Scan for the cell matching the given text and deliver its (x, y) coordinate at center. 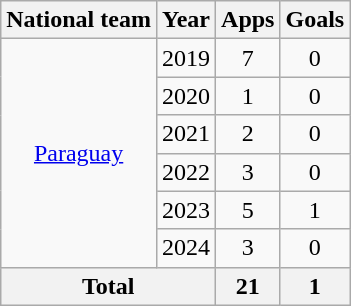
Total (108, 286)
Paraguay (79, 153)
2019 (186, 58)
National team (79, 20)
2023 (186, 210)
2021 (186, 134)
21 (248, 286)
Apps (248, 20)
2022 (186, 172)
Year (186, 20)
2024 (186, 248)
7 (248, 58)
5 (248, 210)
Goals (315, 20)
2 (248, 134)
2020 (186, 96)
